Detect which cell encompasses the target text, then output its (X, Y) center coordinate. 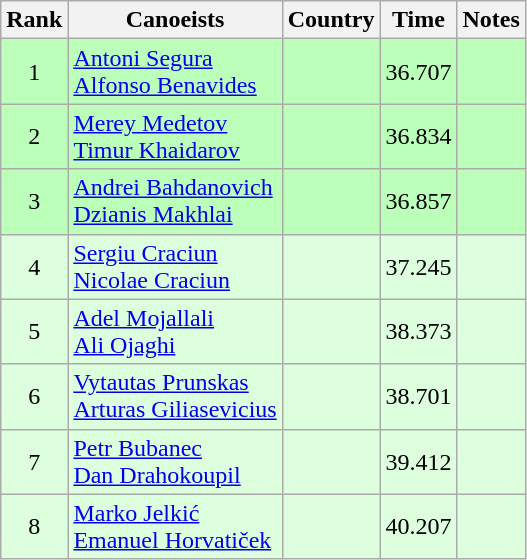
36.857 (418, 202)
Rank (34, 20)
Petr BubanecDan Drahokoupil (175, 462)
Marko JelkićEmanuel Horvatiček (175, 526)
Andrei BahdanovichDzianis Makhlai (175, 202)
5 (34, 332)
Vytautas PrunskasArturas Giliasevicius (175, 396)
36.834 (418, 136)
6 (34, 396)
Notes (491, 20)
38.701 (418, 396)
40.207 (418, 526)
8 (34, 526)
7 (34, 462)
39.412 (418, 462)
38.373 (418, 332)
Antoni SeguraAlfonso Benavides (175, 72)
4 (34, 266)
Time (418, 20)
2 (34, 136)
Merey MedetovTimur Khaidarov (175, 136)
37.245 (418, 266)
1 (34, 72)
Adel MojallaliAli Ojaghi (175, 332)
36.707 (418, 72)
Canoeists (175, 20)
Sergiu CraciunNicolae Craciun (175, 266)
Country (331, 20)
3 (34, 202)
